For the text-containing cell, return its midpoint in (X, Y) coordinate format. 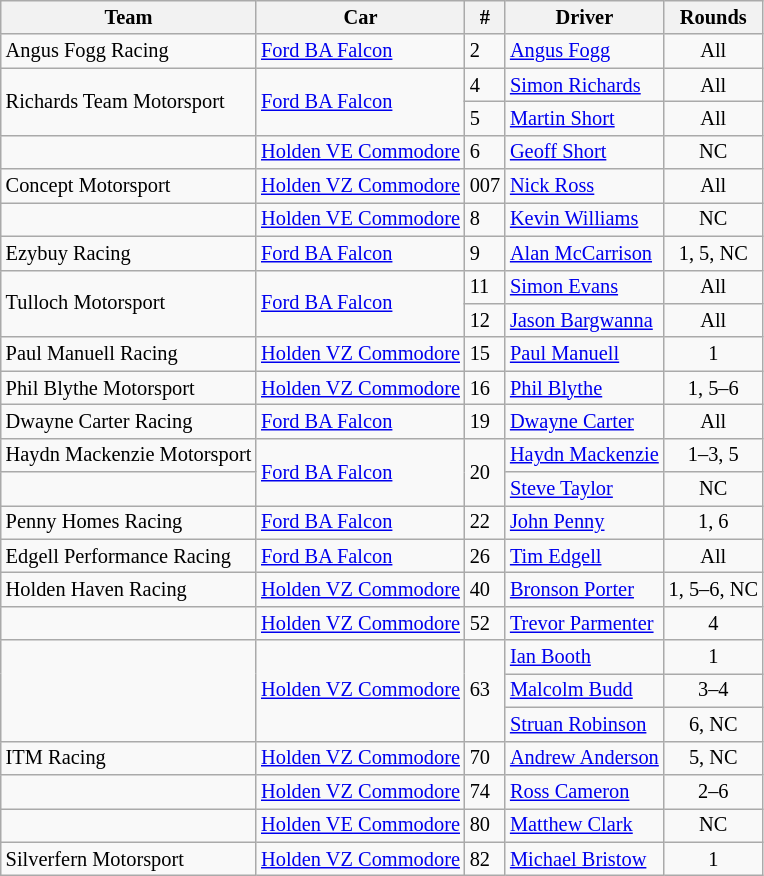
Simon Richards (584, 85)
Ross Cameron (584, 791)
22 (485, 522)
Silverfern Motorsport (128, 859)
20 (485, 472)
007 (485, 186)
Ian Booth (584, 657)
Struan Robinson (584, 724)
2–6 (714, 791)
82 (485, 859)
Malcolm Budd (584, 690)
Dwayne Carter Racing (128, 421)
Ezybuy Racing (128, 253)
1, 5–6, NC (714, 589)
# (485, 17)
1–3, 5 (714, 455)
6, NC (714, 724)
12 (485, 320)
11 (485, 287)
Dwayne Carter (584, 421)
Team (128, 17)
6 (485, 152)
1, 6 (714, 522)
1, 5–6 (714, 388)
Tulloch Motorsport (128, 304)
Bronson Porter (584, 589)
3–4 (714, 690)
Tim Edgell (584, 556)
Holden Haven Racing (128, 589)
Richards Team Motorsport (128, 102)
Alan McCarrison (584, 253)
John Penny (584, 522)
Penny Homes Racing (128, 522)
63 (485, 690)
Jason Bargwanna (584, 320)
Simon Evans (584, 287)
70 (485, 758)
Nick Ross (584, 186)
Steve Taylor (584, 489)
Matthew Clark (584, 825)
40 (485, 589)
Phil Blythe Motorsport (128, 388)
5 (485, 118)
Car (360, 17)
Haydn Mackenzie Motorsport (128, 455)
Paul Manuell (584, 354)
15 (485, 354)
Edgell Performance Racing (128, 556)
5, NC (714, 758)
Kevin Williams (584, 219)
52 (485, 623)
19 (485, 421)
1, 5, NC (714, 253)
ITM Racing (128, 758)
Martin Short (584, 118)
80 (485, 825)
8 (485, 219)
Concept Motorsport (128, 186)
Michael Bristow (584, 859)
26 (485, 556)
Angus Fogg (584, 51)
Angus Fogg Racing (128, 51)
Phil Blythe (584, 388)
74 (485, 791)
Rounds (714, 17)
Geoff Short (584, 152)
Driver (584, 17)
2 (485, 51)
Trevor Parmenter (584, 623)
Paul Manuell Racing (128, 354)
Haydn Mackenzie (584, 455)
16 (485, 388)
9 (485, 253)
Andrew Anderson (584, 758)
